Capture the cell that displays the provided text and extract its (x, y) central coordinate. 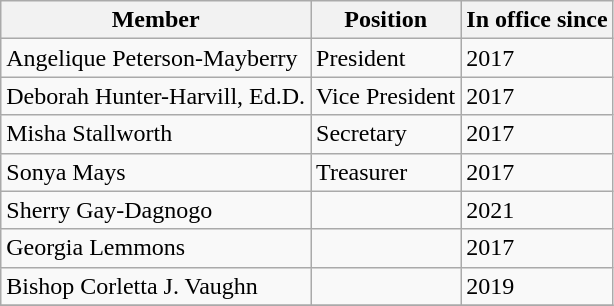
Sherry Gay-Dagnogo (156, 210)
Member (156, 20)
2021 (537, 210)
Vice President (386, 96)
Treasurer (386, 172)
Georgia Lemmons (156, 248)
Deborah Hunter-Harvill, Ed.D. (156, 96)
Secretary (386, 134)
Misha Stallworth (156, 134)
Position (386, 20)
2019 (537, 286)
Sonya Mays (156, 172)
Angelique Peterson-Mayberry (156, 58)
President (386, 58)
In office since (537, 20)
Bishop Corletta J. Vaughn (156, 286)
